Find where the given text appears and provide that cell's center as [X, Y] coordinate. 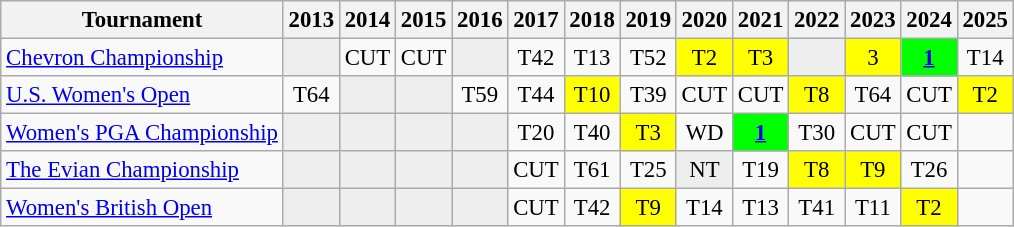
2023 [873, 20]
T40 [592, 133]
T39 [648, 95]
WD [704, 133]
2017 [536, 20]
T25 [648, 170]
U.S. Women's Open [142, 95]
T19 [760, 170]
The Evian Championship [142, 170]
Women's British Open [142, 208]
T20 [536, 133]
2021 [760, 20]
T26 [929, 170]
2013 [311, 20]
Tournament [142, 20]
2022 [817, 20]
2016 [480, 20]
2024 [929, 20]
Chevron Championship [142, 58]
T59 [480, 95]
2015 [424, 20]
T10 [592, 95]
NT [704, 170]
T44 [536, 95]
2019 [648, 20]
2014 [367, 20]
T41 [817, 208]
T52 [648, 58]
T61 [592, 170]
Women's PGA Championship [142, 133]
T11 [873, 208]
2020 [704, 20]
T30 [817, 133]
2025 [985, 20]
2018 [592, 20]
3 [873, 58]
